Extract the [x, y] coordinate from the center of the cell holding the provided text.  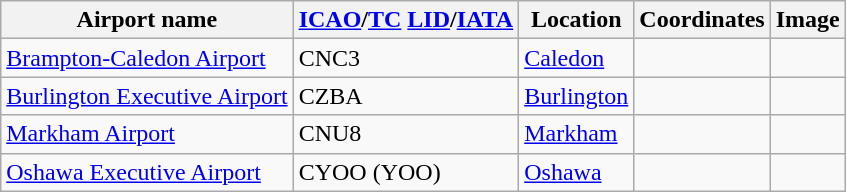
Burlington Executive Airport [147, 96]
Airport name [147, 20]
Brampton-Caledon Airport [147, 58]
CNC3 [406, 58]
Burlington [576, 96]
Markham Airport [147, 134]
Coordinates [702, 20]
Caledon [576, 58]
CZBA [406, 96]
Oshawa [576, 172]
Markham [576, 134]
ICAO/TC LID/IATA [406, 20]
CNU8 [406, 134]
CYOO (YOO) [406, 172]
Location [576, 20]
Oshawa Executive Airport [147, 172]
Image [808, 20]
